Search for the cell housing the specified text and yield its (x, y) center coordinate. 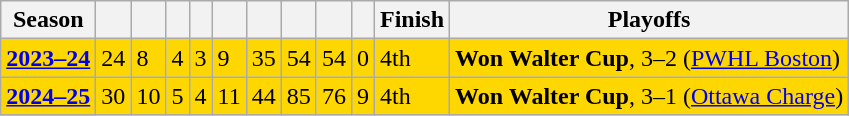
Season (48, 20)
Won Walter Cup, 3–2 (PWHL Boston) (650, 58)
0 (362, 58)
2023–24 (48, 58)
76 (334, 96)
10 (148, 96)
5 (178, 96)
3 (200, 58)
85 (298, 96)
11 (229, 96)
Won Walter Cup, 3–1 (Ottawa Charge) (650, 96)
44 (264, 96)
2024–25 (48, 96)
Finish (412, 20)
Playoffs (650, 20)
30 (114, 96)
8 (148, 58)
24 (114, 58)
35 (264, 58)
